Pinpoint the cell where the given text exists, returning its [X, Y] midpoint coordinate. 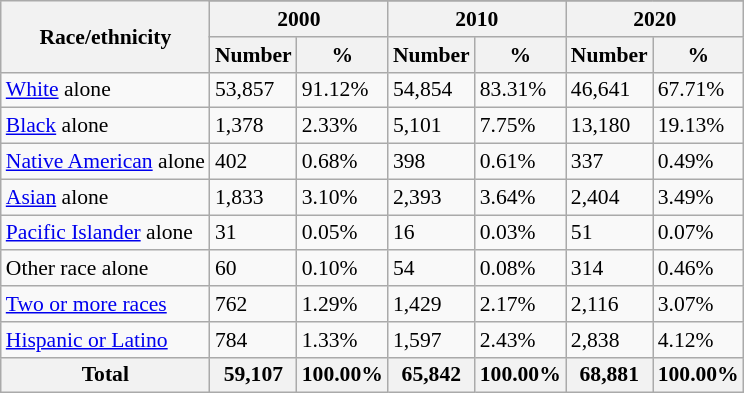
2.43% [520, 340]
2,116 [610, 304]
Total [106, 375]
91.12% [342, 90]
2.33% [342, 126]
67.71% [698, 90]
7.75% [520, 126]
68,881 [610, 375]
Pacific Islander alone [106, 233]
19.13% [698, 126]
0.07% [698, 233]
3.07% [698, 304]
1,378 [254, 126]
2020 [655, 19]
0.49% [698, 162]
2,838 [610, 340]
16 [432, 233]
2,404 [610, 197]
2,393 [432, 197]
0.68% [342, 162]
Two or more races [106, 304]
54 [432, 269]
White alone [106, 90]
4.12% [698, 340]
398 [432, 162]
0.03% [520, 233]
31 [254, 233]
54,854 [432, 90]
1.29% [342, 304]
0.05% [342, 233]
0.61% [520, 162]
402 [254, 162]
0.08% [520, 269]
2010 [477, 19]
Native American alone [106, 162]
1.33% [342, 340]
Other race alone [106, 269]
762 [254, 304]
2000 [299, 19]
65,842 [432, 375]
Race/ethnicity [106, 36]
83.31% [520, 90]
314 [610, 269]
784 [254, 340]
0.46% [698, 269]
Hispanic or Latino [106, 340]
1,429 [432, 304]
13,180 [610, 126]
60 [254, 269]
1,833 [254, 197]
3.10% [342, 197]
5,101 [432, 126]
3.64% [520, 197]
51 [610, 233]
337 [610, 162]
46,641 [610, 90]
1,597 [432, 340]
Black alone [106, 126]
Asian alone [106, 197]
2.17% [520, 304]
53,857 [254, 90]
0.10% [342, 269]
3.49% [698, 197]
59,107 [254, 375]
